Locate the cell with the specified text and output its [X, Y] center coordinate. 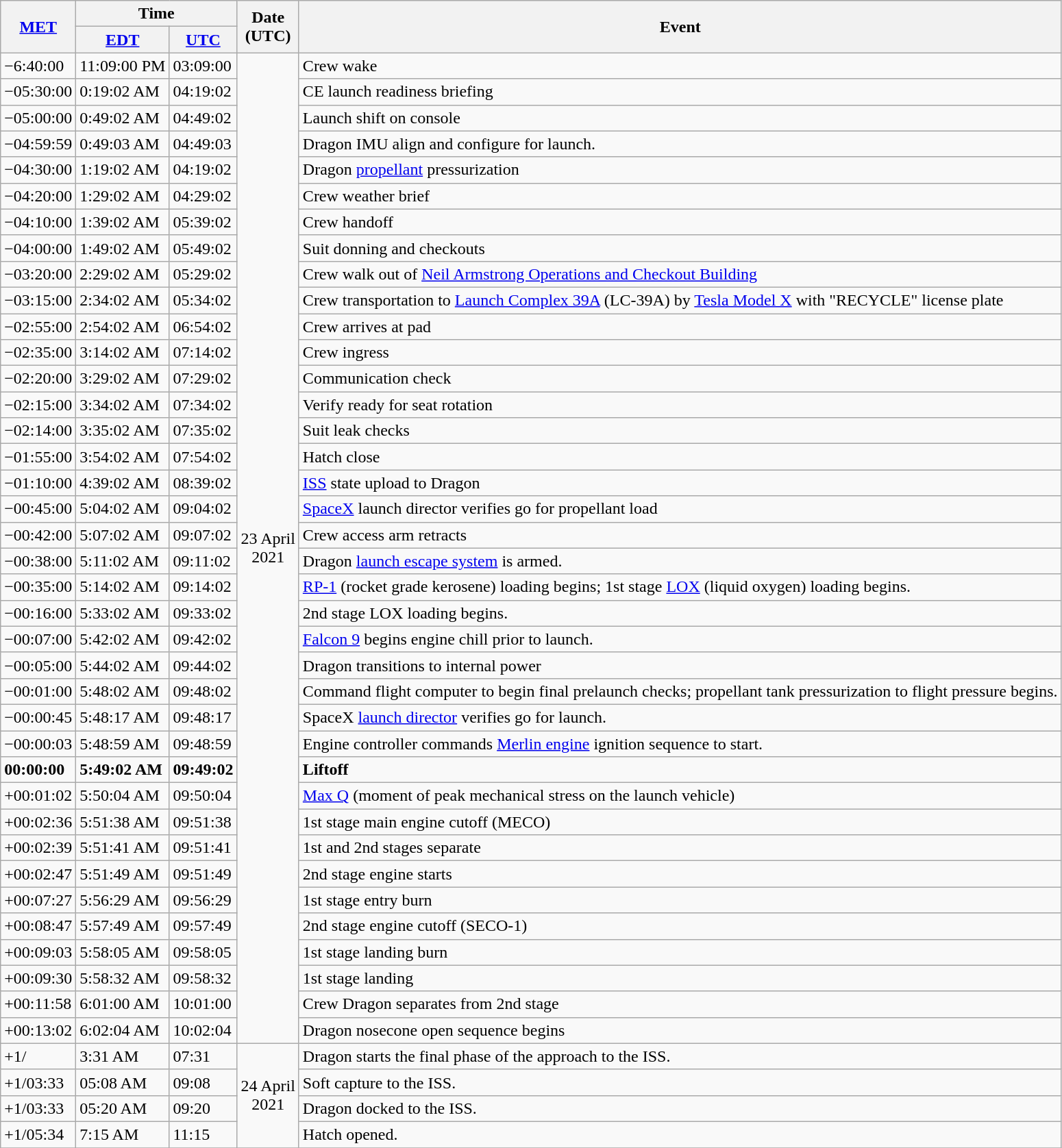
Event [680, 27]
09:58:05 [203, 952]
Communication check [680, 379]
−00:00:03 [38, 743]
05:39:02 [203, 222]
−6:40:00 [38, 66]
5:50:04 AM [123, 796]
−00:42:00 [38, 535]
Dragon docked to the ISS. [680, 1108]
−05:30:00 [38, 92]
09:11:02 [203, 561]
1st stage landing [680, 978]
Crew transportation to Launch Complex 39A (LC-39A) by Tesla Model X with "RECYCLE" license plate [680, 300]
−05:00:00 [38, 118]
2:54:02 AM [123, 327]
5:11:02 AM [123, 561]
1st stage landing burn [680, 952]
09:50:04 [203, 796]
10:01:00 [203, 1004]
Command flight computer to begin final prelaunch checks; propellant tank pressurization to flight pressure begins. [680, 691]
04:49:03 [203, 144]
09:48:02 [203, 691]
Dragon transitions to internal power [680, 665]
1st stage entry burn [680, 900]
Dragon IMU align and configure for launch. [680, 144]
−02:35:00 [38, 353]
04:29:02 [203, 196]
Dragon starts the final phase of the approach to the ISS. [680, 1056]
2:34:02 AM [123, 300]
23 April2021 [268, 548]
2nd stage engine starts [680, 874]
07:29:02 [203, 379]
Time [156, 14]
09:48:59 [203, 743]
Hatch close [680, 457]
Liftoff [680, 770]
−03:20:00 [38, 274]
5:07:02 AM [123, 535]
5:14:02 AM [123, 587]
05:49:02 [203, 248]
−03:15:00 [38, 300]
09:51:41 [203, 848]
+00:11:58 [38, 1004]
0:49:03 AM [123, 144]
−00:00:45 [38, 717]
−04:59:59 [38, 144]
UTC [203, 40]
+1/ [38, 1056]
1:39:02 AM [123, 222]
5:58:05 AM [123, 952]
+00:02:39 [38, 848]
Dragon launch escape system is armed. [680, 561]
EDT [123, 40]
CE launch readiness briefing [680, 92]
2nd stage engine cutoff (SECO-1) [680, 926]
5:42:02 AM [123, 639]
5:33:02 AM [123, 613]
+00:09:03 [38, 952]
Crew wake [680, 66]
5:44:02 AM [123, 665]
0:49:02 AM [123, 118]
Crew weather brief [680, 196]
−04:20:00 [38, 196]
Falcon 9 begins engine chill prior to launch. [680, 639]
09:14:02 [203, 587]
−04:10:00 [38, 222]
+1/05:34 [38, 1134]
Date(UTC) [268, 27]
Dragon nosecone open sequence begins [680, 1030]
−04:00:00 [38, 248]
−00:05:00 [38, 665]
5:48:17 AM [123, 717]
06:54:02 [203, 327]
Verify ready for seat rotation [680, 405]
04:49:02 [203, 118]
MET [38, 27]
05:34:02 [203, 300]
−00:35:00 [38, 587]
5:48:02 AM [123, 691]
07:35:02 [203, 431]
Hatch opened. [680, 1134]
09:42:02 [203, 639]
+00:01:02 [38, 796]
1:49:02 AM [123, 248]
09:57:49 [203, 926]
11:09:00 PM [123, 66]
3:34:02 AM [123, 405]
1st stage main engine cutoff (MECO) [680, 822]
Max Q (moment of peak mechanical stress on the launch vehicle) [680, 796]
Crew walk out of Neil Armstrong Operations and Checkout Building [680, 274]
09:20 [203, 1108]
Crew arrives at pad [680, 327]
09:49:02 [203, 770]
Suit donning and checkouts [680, 248]
1:29:02 AM [123, 196]
09:56:29 [203, 900]
Launch shift on console [680, 118]
Engine controller commands Merlin engine ignition sequence to start. [680, 743]
6:01:00 AM [123, 1004]
3:29:02 AM [123, 379]
07:34:02 [203, 405]
+00:07:27 [38, 900]
11:15 [203, 1134]
5:57:49 AM [123, 926]
09:51:49 [203, 874]
09:44:02 [203, 665]
03:09:00 [203, 66]
−02:55:00 [38, 327]
−00:16:00 [38, 613]
−02:14:00 [38, 431]
−02:15:00 [38, 405]
Crew handoff [680, 222]
09:33:02 [203, 613]
3:54:02 AM [123, 457]
−00:45:00 [38, 509]
08:39:02 [203, 483]
−00:01:00 [38, 691]
07:54:02 [203, 457]
2nd stage LOX loading begins. [680, 613]
4:39:02 AM [123, 483]
+00:09:30 [38, 978]
−00:38:00 [38, 561]
+00:02:47 [38, 874]
5:04:02 AM [123, 509]
07:14:02 [203, 353]
−02:20:00 [38, 379]
2:29:02 AM [123, 274]
Dragon propellant pressurization [680, 170]
0:19:02 AM [123, 92]
09:58:32 [203, 978]
09:07:02 [203, 535]
05:08 AM [123, 1082]
09:08 [203, 1082]
5:51:49 AM [123, 874]
SpaceX launch director verifies go for launch. [680, 717]
1st and 2nd stages separate [680, 848]
+00:02:36 [38, 822]
Crew Dragon separates from 2nd stage [680, 1004]
3:14:02 AM [123, 353]
5:56:29 AM [123, 900]
5:48:59 AM [123, 743]
10:02:04 [203, 1030]
Crew access arm retracts [680, 535]
3:31 AM [123, 1056]
1:19:02 AM [123, 170]
5:51:38 AM [123, 822]
3:35:02 AM [123, 431]
7:15 AM [123, 1134]
Crew ingress [680, 353]
−01:55:00 [38, 457]
24 April2021 [268, 1095]
+00:13:02 [38, 1030]
5:51:41 AM [123, 848]
5:49:02 AM [123, 770]
Soft capture to the ISS. [680, 1082]
−00:07:00 [38, 639]
09:51:38 [203, 822]
−01:10:00 [38, 483]
−04:30:00 [38, 170]
Suit leak checks [680, 431]
05:20 AM [123, 1108]
09:48:17 [203, 717]
07:31 [203, 1056]
SpaceX launch director verifies go for propellant load [680, 509]
ISS state upload to Dragon [680, 483]
00:00:00 [38, 770]
05:29:02 [203, 274]
RP-1 (rocket grade kerosene) loading begins; 1st stage LOX (liquid oxygen) loading begins. [680, 587]
5:58:32 AM [123, 978]
+00:08:47 [38, 926]
6:02:04 AM [123, 1030]
09:04:02 [203, 509]
